Return the [x, y] coordinate for the center point of the cell that contains the specified text.  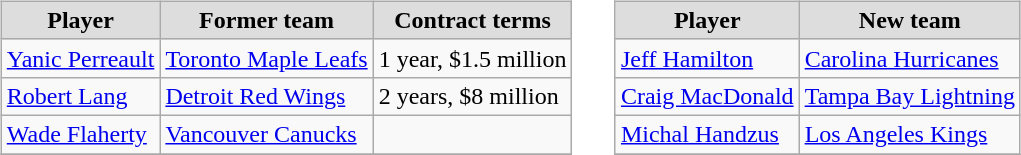
1 year, $1.5 million [472, 58]
Carolina Hurricanes [910, 58]
Wade Flaherty [80, 134]
Craig MacDonald [707, 96]
Vancouver Canucks [266, 134]
Toronto Maple Leafs [266, 58]
Tampa Bay Lightning [910, 96]
Robert Lang [80, 96]
Michal Handzus [707, 134]
Jeff Hamilton [707, 58]
Contract terms [472, 20]
Former team [266, 20]
New team [910, 20]
Los Angeles Kings [910, 134]
Detroit Red Wings [266, 96]
Yanic Perreault [80, 58]
2 years, $8 million [472, 96]
